Identify which cell holds the provided text, then report its [x, y] central coordinate. 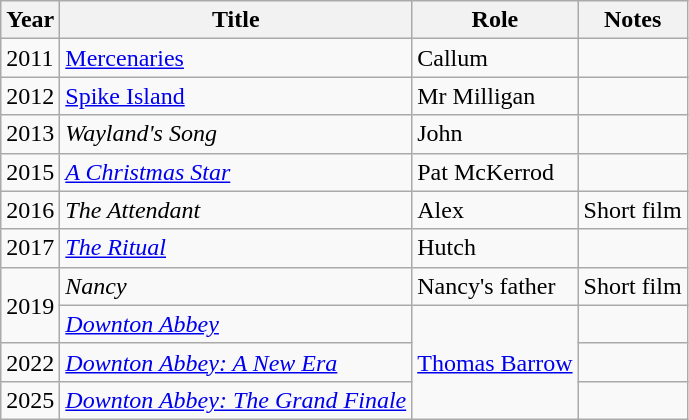
Downton Abbey: A New Era [236, 362]
Hutch [495, 248]
Nancy's father [495, 286]
A Christmas Star [236, 172]
Spike Island [236, 96]
Role [495, 20]
Mercenaries [236, 58]
Downton Abbey [236, 324]
Pat McKerrod [495, 172]
2012 [30, 96]
Notes [632, 20]
Year [30, 20]
Title [236, 20]
2011 [30, 58]
2013 [30, 134]
Wayland's Song [236, 134]
2016 [30, 210]
Thomas Barrow [495, 362]
Nancy [236, 286]
Downton Abbey: The Grand Finale [236, 400]
Mr Milligan [495, 96]
2017 [30, 248]
2015 [30, 172]
The Ritual [236, 248]
The Attendant [236, 210]
2019 [30, 305]
2022 [30, 362]
Alex [495, 210]
2025 [30, 400]
Callum [495, 58]
John [495, 134]
